Capture the cell that displays the provided text and extract its [X, Y] central coordinate. 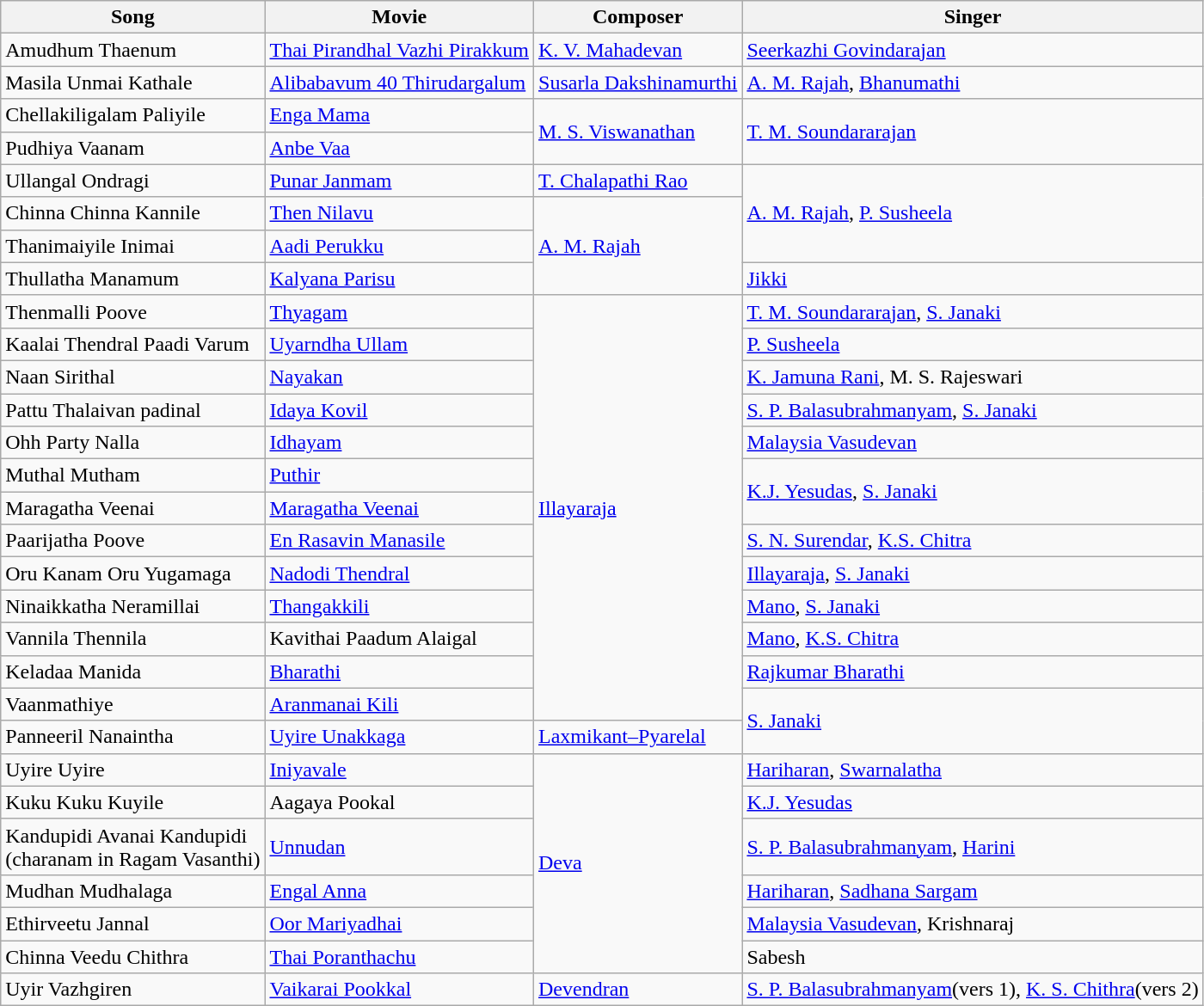
Composer [638, 17]
S. N. Surendar, K.S. Chitra [973, 541]
Pudhiya Vaanam [132, 148]
Uyir Vazhgiren [132, 990]
Thyagam [399, 311]
Malaysia Vasudevan, Krishnaraj [973, 923]
Thenmalli Poove [132, 311]
T. M. Soundararajan, S. Janaki [973, 311]
Muthal Mutham [132, 475]
Paarijatha Poove [132, 541]
S. P. Balasubrahmanyam, S. Janaki [973, 410]
Kuku Kuku Kuyile [132, 802]
Iniyavale [399, 770]
Kandupidi Avanai Kandupidi(charanam in Ragam Vasanthi) [132, 846]
A. M. Rajah [638, 246]
Unnudan [399, 846]
Panneeril Nanaintha [132, 737]
T. Chalapathi Rao [638, 181]
S. P. Balasubrahmanyam(vers 1), K. S. Chithra(vers 2) [973, 990]
A. M. Rajah, P. Susheela [973, 213]
K.J. Yesudas, S. Janaki [973, 492]
Hariharan, Sadhana Sargam [973, 891]
Vannila Thennila [132, 639]
Jikki [973, 279]
En Rasavin Manasile [399, 541]
Engal Anna [399, 891]
Pattu Thalaivan padinal [132, 410]
Malaysia Vasudevan [973, 443]
Bharathi [399, 672]
S. P. Balasubrahmanyam, Harini [973, 846]
Vaikarai Pookkal [399, 990]
Deva [638, 863]
Vaanmathiye [132, 704]
K.J. Yesudas [973, 802]
Keladaa Manida [132, 672]
Aranmanai Kili [399, 704]
Amudhum Thaenum [132, 50]
Kaalai Thendral Paadi Varum [132, 344]
Uyire Unakkaga [399, 737]
Rajkumar Bharathi [973, 672]
Ullangal Ondragi [132, 181]
Kavithai Paadum Alaigal [399, 639]
T. M. Soundararajan [973, 132]
Oru Kanam Oru Yugamaga [132, 574]
Devendran [638, 990]
Kalyana Parisu [399, 279]
Anbe Vaa [399, 148]
Enga Mama [399, 115]
Chinna Veedu Chithra [132, 957]
Hariharan, Swarnalatha [973, 770]
Punar Janmam [399, 181]
K. Jamuna Rani, M. S. Rajeswari [973, 377]
Ethirveetu Jannal [132, 923]
Chinna Chinna Kannile [132, 213]
Ohh Party Nalla [132, 443]
Mano, K.S. Chitra [973, 639]
Chellakiligalam Paliyile [132, 115]
M. S. Viswanathan [638, 132]
Oor Mariyadhai [399, 923]
Song [132, 17]
Sabesh [973, 957]
K. V. Mahadevan [638, 50]
Uyarndha Ullam [399, 344]
Puthir [399, 475]
Uyire Uyire [132, 770]
Susarla Dakshinamurthi [638, 83]
Illayaraja, S. Janaki [973, 574]
Ninaikkatha Neramillai [132, 606]
A. M. Rajah, Bhanumathi [973, 83]
Thanimaiyile Inimai [132, 246]
Laxmikant–Pyarelal [638, 737]
Naan Sirithal [132, 377]
Masila Unmai Kathale [132, 83]
Nadodi Thendral [399, 574]
P. Susheela [973, 344]
Mudhan Mudhalaga [132, 891]
Then Nilavu [399, 213]
S. Janaki [973, 721]
Movie [399, 17]
Aadi Perukku [399, 246]
Thai Poranthachu [399, 957]
Thangakkili [399, 606]
Illayaraja [638, 507]
Seerkazhi Govindarajan [973, 50]
Alibabavum 40 Thirudargalum [399, 83]
Idaya Kovil [399, 410]
Idhayam [399, 443]
Aagaya Pookal [399, 802]
Nayakan [399, 377]
Thullatha Manamum [132, 279]
Singer [973, 17]
Mano, S. Janaki [973, 606]
Thai Pirandhal Vazhi Pirakkum [399, 50]
